Search for the cell housing the specified text and yield its (X, Y) center coordinate. 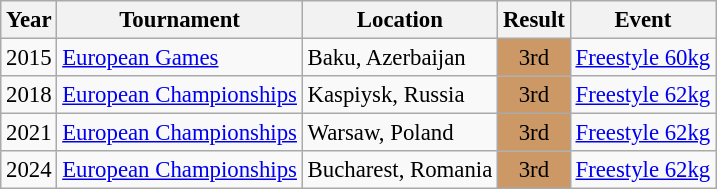
Tournament (180, 20)
Kaspiysk, Russia (400, 95)
Result (534, 20)
2021 (29, 133)
Event (642, 20)
2024 (29, 170)
Location (400, 20)
European Games (180, 58)
Freestyle 60kg (642, 58)
Bucharest, Romania (400, 170)
Baku, Azerbaijan (400, 58)
2015 (29, 58)
Warsaw, Poland (400, 133)
Year (29, 20)
2018 (29, 95)
